For the text-containing cell, return its midpoint in [X, Y] coordinate format. 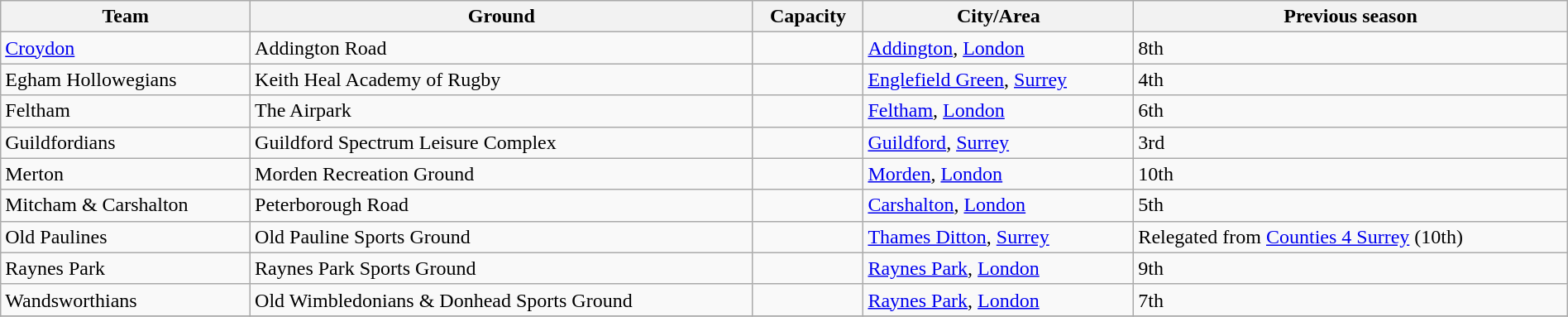
City/Area [999, 17]
8th [1350, 48]
6th [1350, 111]
Carshalton, London [999, 205]
Thames Ditton, Surrey [999, 237]
Morden, London [999, 174]
Keith Heal Academy of Rugby [501, 79]
Ground [501, 17]
Guildfordians [126, 142]
Old Pauline Sports Ground [501, 237]
Croydon [126, 48]
Raynes Park [126, 268]
9th [1350, 268]
Previous season [1350, 17]
Old Paulines [126, 237]
3rd [1350, 142]
Addington Road [501, 48]
4th [1350, 79]
Relegated from Counties 4 Surrey (10th) [1350, 237]
Egham Hollowegians [126, 79]
Wandsworthians [126, 300]
Englefield Green, Surrey [999, 79]
Feltham [126, 111]
Guildford Spectrum Leisure Complex [501, 142]
Old Wimbledonians & Donhead Sports Ground [501, 300]
10th [1350, 174]
Addington, London [999, 48]
Capacity [808, 17]
5th [1350, 205]
Merton [126, 174]
Feltham, London [999, 111]
The Airpark [501, 111]
Mitcham & Carshalton [126, 205]
Team [126, 17]
Guildford, Surrey [999, 142]
Morden Recreation Ground [501, 174]
Raynes Park Sports Ground [501, 268]
Peterborough Road [501, 205]
7th [1350, 300]
